Return the (x, y) coordinate for the center point of the cell that contains the specified text.  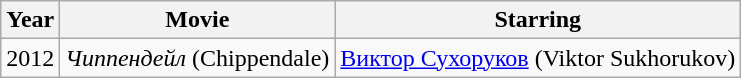
Starring (538, 20)
Movie (198, 20)
Year (30, 20)
Виктор Сухоруков (Viktor Sukhorukov) (538, 58)
Чиппендейл (Chippendale) (198, 58)
2012 (30, 58)
